Return [x, y] of the center of cell containing provided text 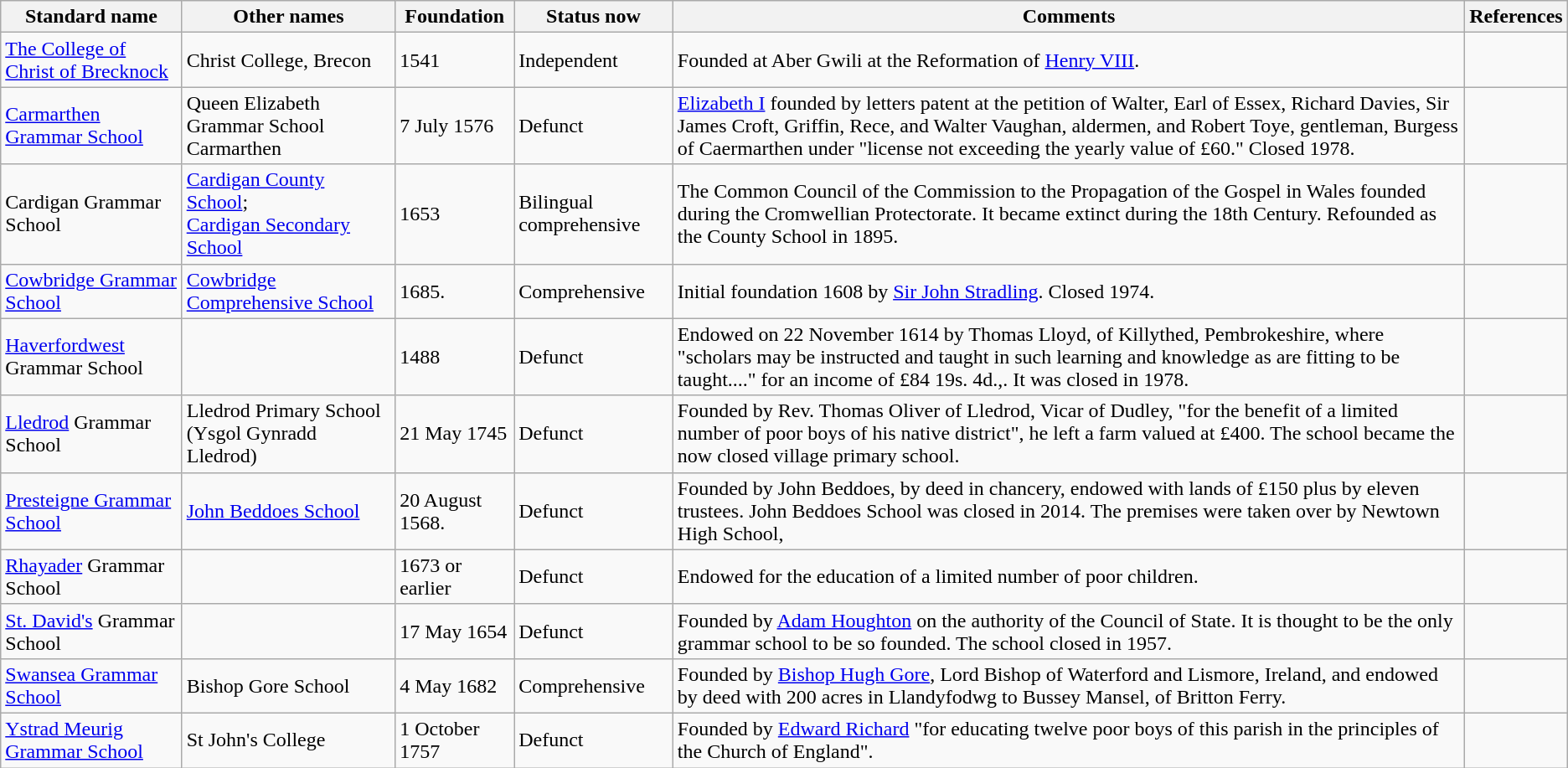
St John's College [288, 740]
1541 [455, 60]
Christ College, Brecon [288, 60]
Carmarthen Grammar School [91, 126]
Lledrod Primary School(Ysgol Gynradd Lledrod) [288, 434]
Cardigan County School; Cardigan Secondary School [288, 214]
Endowed for the education of a limited number of poor children. [1069, 576]
Haverfordwest Grammar School [91, 357]
Cowbridge Comprehensive School [288, 291]
Ystrad Meurig Grammar School [91, 740]
1673 or earlier [455, 576]
Rhayader Grammar School [91, 576]
Independent [594, 60]
1 October 1757 [455, 740]
St. David's Grammar School [91, 631]
Queen Elizabeth Grammar School Carmarthen [288, 126]
Founded by Edward Richard "for educating twelve poor boys of this parish in the principles of the Church of England". [1069, 740]
21 May 1745 [455, 434]
Cowbridge Grammar School [91, 291]
Bishop Gore School [288, 685]
4 May 1682 [455, 685]
Cardigan Grammar School [91, 214]
1685. [455, 291]
1488 [455, 357]
20 August 1568. [455, 511]
The College of Christ of Brecknock [91, 60]
Status now [594, 17]
Lledrod Grammar School [91, 434]
John Beddoes School [288, 511]
7 July 1576 [455, 126]
Swansea Grammar School [91, 685]
Foundation [455, 17]
Presteigne Grammar School [91, 511]
1653 [455, 214]
Other names [288, 17]
Comments [1069, 17]
Initial foundation 1608 by Sir John Stradling. Closed 1974. [1069, 291]
17 May 1654 [455, 631]
Bilingual comprehensive [594, 214]
Standard name [91, 17]
References [1516, 17]
Founded at Aber Gwili at the Reformation of Henry VIII. [1069, 60]
